Return [x, y] of the center of cell containing provided text 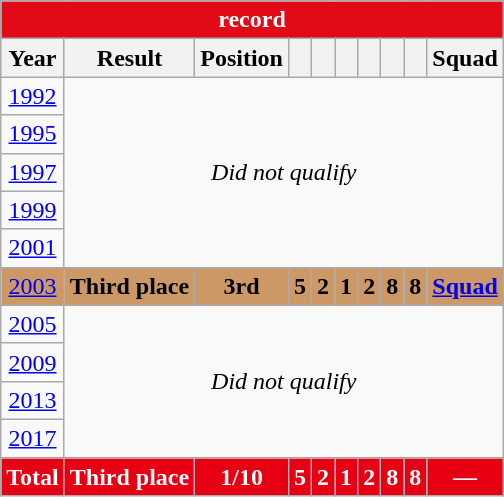
2009 [33, 362]
1999 [33, 210]
2005 [33, 324]
1/10 [242, 477]
Result [129, 58]
— [465, 477]
record [252, 20]
1992 [33, 96]
Total [33, 477]
2017 [33, 438]
2013 [33, 400]
3rd [242, 286]
1995 [33, 134]
Position [242, 58]
1997 [33, 172]
Year [33, 58]
2003 [33, 286]
2001 [33, 248]
